Output the [x, y] coordinate of the center of the cell containing the given text.  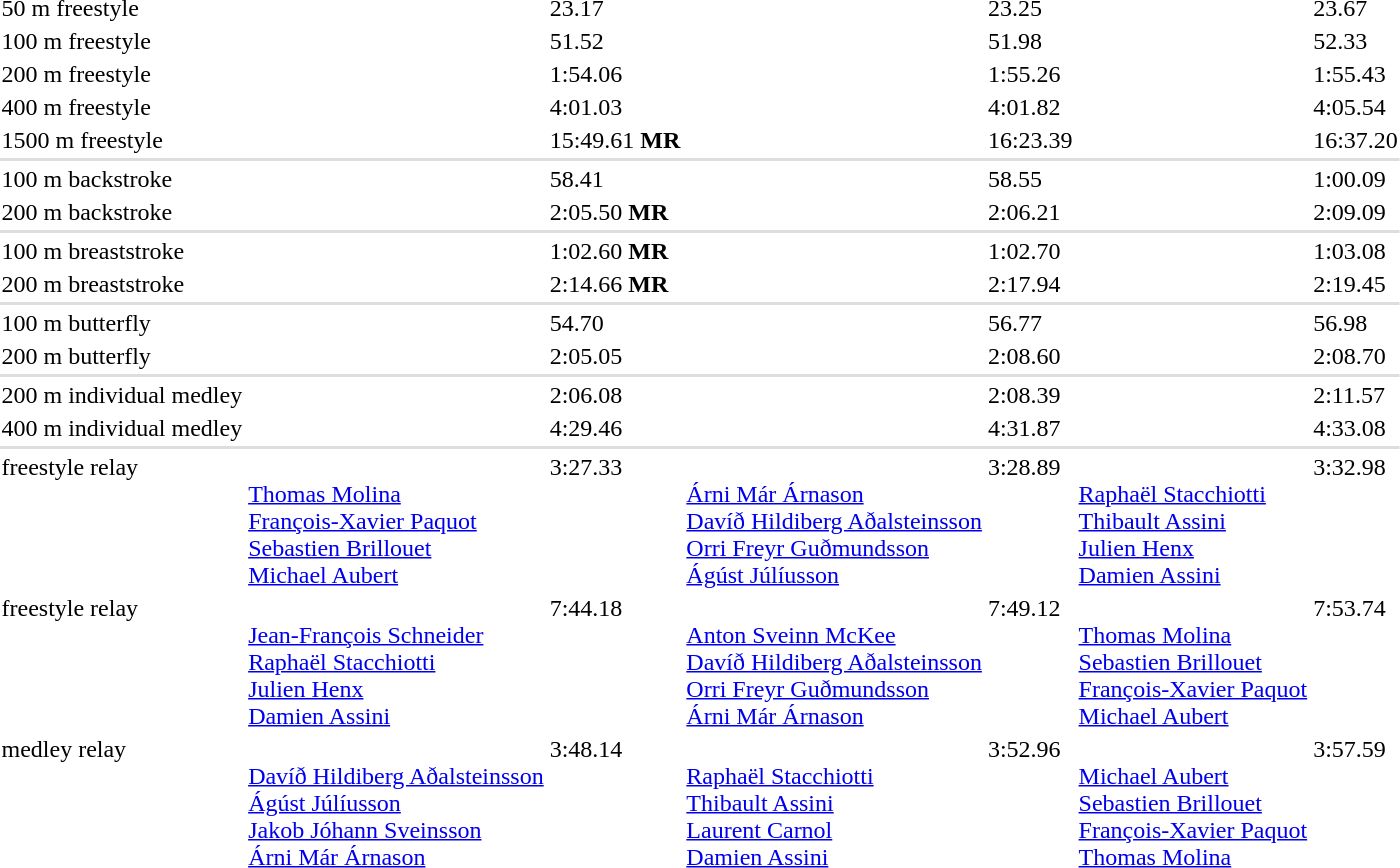
2:05.50 MR [615, 212]
4:33.08 [1356, 428]
Thomas MolinaSebastien BrillouetFrançois-Xavier PaquotMichael Aubert [1193, 662]
54.70 [615, 323]
200 m individual medley [122, 395]
400 m freestyle [122, 107]
200 m freestyle [122, 74]
1:00.09 [1356, 179]
7:53.74 [1356, 662]
3:28.89 [1030, 521]
200 m butterfly [122, 356]
2:17.94 [1030, 284]
2:09.09 [1356, 212]
2:06.08 [615, 395]
1:02.70 [1030, 251]
Anton Sveinn McKeeDavíð Hildiberg AðalsteinssonOrri Freyr GuðmundssonÁrni Már Árnason [834, 662]
100 m backstroke [122, 179]
58.55 [1030, 179]
2:05.05 [615, 356]
100 m butterfly [122, 323]
51.98 [1030, 41]
4:05.54 [1356, 107]
7:44.18 [615, 662]
2:08.70 [1356, 356]
2:11.57 [1356, 395]
1500 m freestyle [122, 140]
1:02.60 MR [615, 251]
2:19.45 [1356, 284]
16:23.39 [1030, 140]
Thomas MolinaFrançois-Xavier PaquotSebastien BrillouetMichael Aubert [396, 521]
16:37.20 [1356, 140]
51.52 [615, 41]
56.77 [1030, 323]
Jean-François SchneiderRaphaël StacchiottiJulien HenxDamien Assini [396, 662]
58.41 [615, 179]
1:55.43 [1356, 74]
15:49.61 MR [615, 140]
4:31.87 [1030, 428]
400 m individual medley [122, 428]
2:08.60 [1030, 356]
200 m breaststroke [122, 284]
52.33 [1356, 41]
56.98 [1356, 323]
Raphaël StacchiottiThibault AssiniJulien HenxDamien Assini [1193, 521]
1:54.06 [615, 74]
3:27.33 [615, 521]
7:49.12 [1030, 662]
1:03.08 [1356, 251]
100 m breaststroke [122, 251]
200 m backstroke [122, 212]
100 m freestyle [122, 41]
2:06.21 [1030, 212]
1:55.26 [1030, 74]
4:29.46 [615, 428]
2:14.66 MR [615, 284]
4:01.82 [1030, 107]
Árni Már ÁrnasonDavíð Hildiberg AðalsteinssonOrri Freyr GuðmundssonÁgúst Júlíusson [834, 521]
3:32.98 [1356, 521]
4:01.03 [615, 107]
2:08.39 [1030, 395]
